Return the [x, y] coordinate for the center point of the cell that contains the specified text.  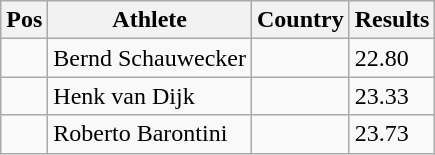
Athlete [150, 20]
Henk van Dijk [150, 96]
Bernd Schauwecker [150, 58]
Results [392, 20]
Country [300, 20]
22.80 [392, 58]
Pos [24, 20]
Roberto Barontini [150, 134]
23.73 [392, 134]
23.33 [392, 96]
